Scan for the cell matching the given text and deliver its [x, y] coordinate at center. 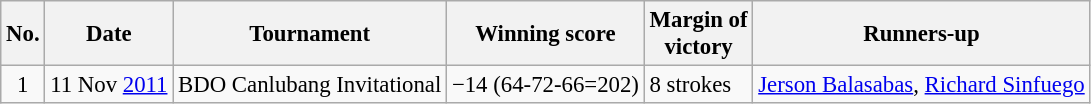
Runners-up [922, 34]
1 [23, 85]
No. [23, 34]
BDO Canlubang Invitational [310, 85]
Margin of victory [698, 34]
Tournament [310, 34]
Date [109, 34]
11 Nov 2011 [109, 85]
8 strokes [698, 85]
Winning score [546, 34]
Jerson Balasabas, Richard Sinfuego [922, 85]
−14 (64-72-66=202) [546, 85]
